Return the (x, y) coordinate for the center point of the cell that contains the specified text.  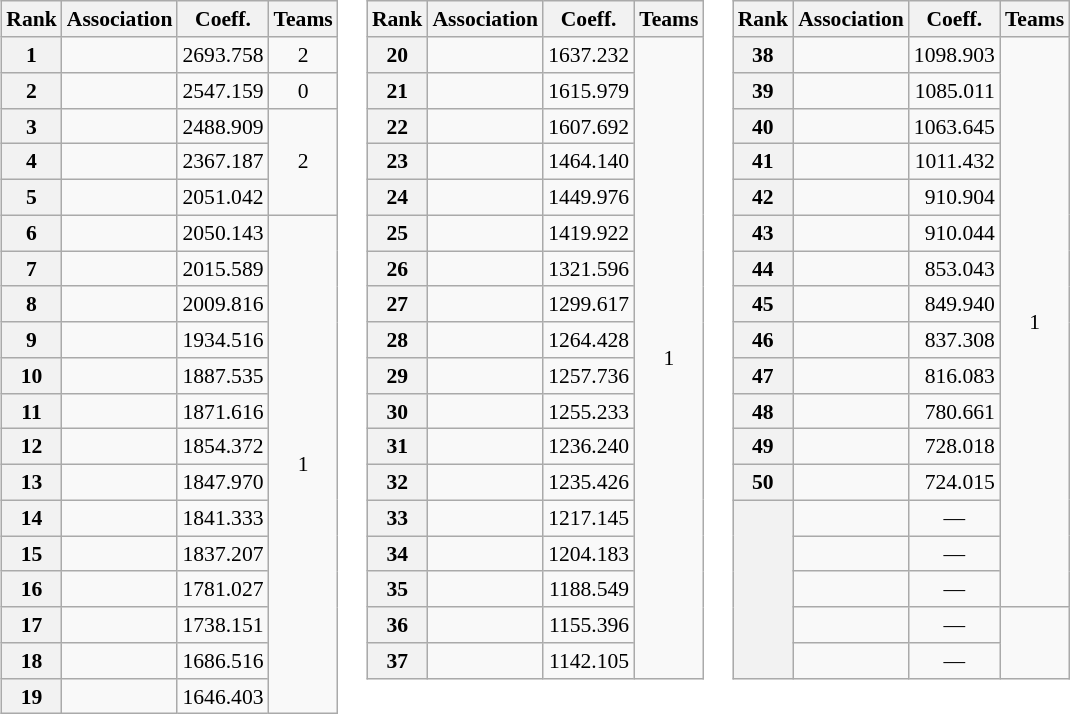
35 (398, 589)
45 (764, 304)
16 (32, 589)
1264.428 (588, 340)
42 (764, 197)
14 (32, 518)
2009.816 (222, 304)
17 (32, 625)
43 (764, 233)
34 (398, 554)
23 (398, 162)
46 (764, 340)
2693.758 (222, 55)
5 (32, 197)
11 (32, 411)
1841.333 (222, 518)
1321.596 (588, 269)
1217.145 (588, 518)
3 (32, 126)
1255.233 (588, 411)
1607.692 (588, 126)
8 (32, 304)
20 (398, 55)
2367.187 (222, 162)
36 (398, 625)
1847.970 (222, 482)
26 (398, 269)
2050.143 (222, 233)
1188.549 (588, 589)
10 (32, 376)
2547.159 (222, 91)
1615.979 (588, 91)
38 (764, 55)
4 (32, 162)
1419.922 (588, 233)
1781.027 (222, 589)
13 (32, 482)
40 (764, 126)
1686.516 (222, 661)
1871.616 (222, 411)
48 (764, 411)
853.043 (954, 269)
49 (764, 447)
1155.396 (588, 625)
0 (304, 91)
1637.232 (588, 55)
837.308 (954, 340)
1204.183 (588, 554)
1235.426 (588, 482)
2488.909 (222, 126)
1142.105 (588, 661)
9 (32, 340)
12 (32, 447)
33 (398, 518)
910.044 (954, 233)
30 (398, 411)
24 (398, 197)
22 (398, 126)
724.015 (954, 482)
7 (32, 269)
1887.535 (222, 376)
21 (398, 91)
1464.140 (588, 162)
780.661 (954, 411)
1257.736 (588, 376)
19 (32, 696)
2051.042 (222, 197)
41 (764, 162)
29 (398, 376)
25 (398, 233)
1236.240 (588, 447)
816.083 (954, 376)
728.018 (954, 447)
910.904 (954, 197)
44 (764, 269)
1085.011 (954, 91)
31 (398, 447)
1837.207 (222, 554)
2015.589 (222, 269)
27 (398, 304)
15 (32, 554)
1063.645 (954, 126)
849.940 (954, 304)
47 (764, 376)
1299.617 (588, 304)
28 (398, 340)
1854.372 (222, 447)
1449.976 (588, 197)
1098.903 (954, 55)
18 (32, 661)
1646.403 (222, 696)
37 (398, 661)
1738.151 (222, 625)
6 (32, 233)
39 (764, 91)
1934.516 (222, 340)
50 (764, 482)
32 (398, 482)
1011.432 (954, 162)
